Locate the cell with the specified text and output its [X, Y] center coordinate. 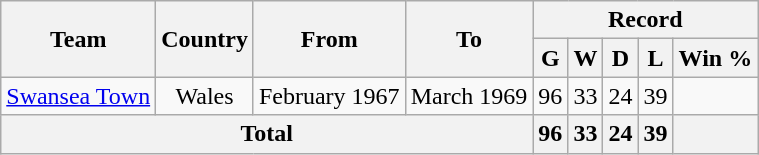
February 1967 [329, 96]
To [469, 39]
G [550, 58]
Wales [205, 96]
Swansea Town [78, 96]
W [586, 58]
Team [78, 39]
Record [646, 20]
L [656, 58]
From [329, 39]
D [620, 58]
March 1969 [469, 96]
Total [267, 134]
Win % [716, 58]
Country [205, 39]
